Return [X, Y] of the center of cell containing provided text 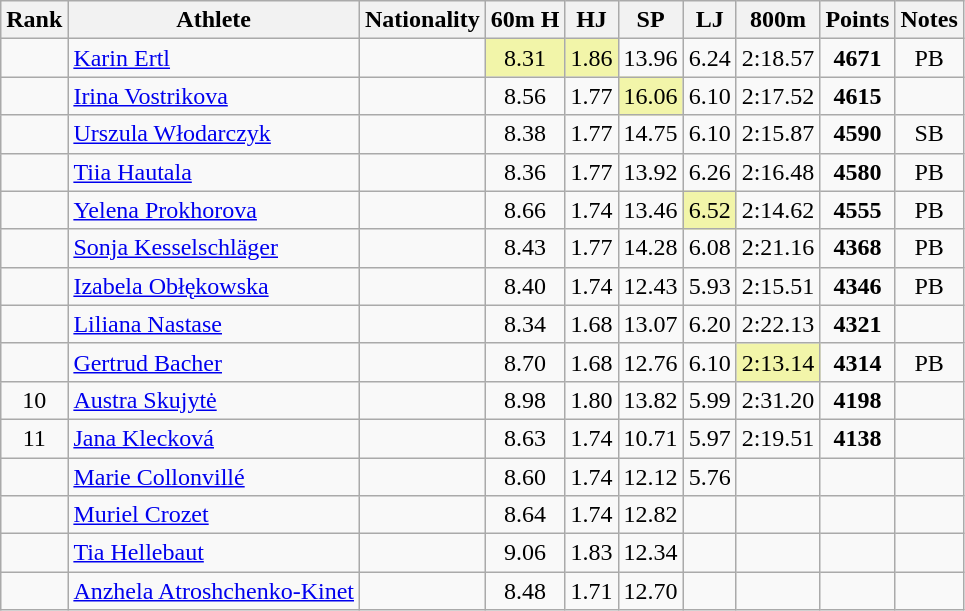
4590 [858, 134]
8.48 [525, 591]
2:13.14 [778, 362]
4138 [858, 438]
SB [929, 134]
12.82 [650, 515]
SP [650, 20]
12.70 [650, 591]
8.38 [525, 134]
8.63 [525, 438]
Karin Ertl [214, 58]
5.93 [710, 286]
4321 [858, 324]
Urszula Włodarczyk [214, 134]
8.70 [525, 362]
8.36 [525, 172]
8.98 [525, 400]
8.31 [525, 58]
6.24 [710, 58]
8.64 [525, 515]
12.12 [650, 477]
Muriel Crozet [214, 515]
Marie Collonvillé [214, 477]
Tia Hellebaut [214, 553]
Irina Vostrikova [214, 96]
6.08 [710, 248]
2:17.52 [778, 96]
4198 [858, 400]
LJ [710, 20]
4555 [858, 210]
1.71 [592, 591]
4346 [858, 286]
10 [34, 400]
Athlete [214, 20]
4615 [858, 96]
2:19.51 [778, 438]
6.26 [710, 172]
Notes [929, 20]
8.43 [525, 248]
Jana Klecková [214, 438]
8.56 [525, 96]
HJ [592, 20]
Tiia Hautala [214, 172]
12.34 [650, 553]
4368 [858, 248]
60m H [525, 20]
2:15.51 [778, 286]
Austra Skujytė [214, 400]
11 [34, 438]
Liliana Nastase [214, 324]
Points [858, 20]
2:31.20 [778, 400]
1.83 [592, 553]
9.06 [525, 553]
6.20 [710, 324]
Nationality [423, 20]
13.96 [650, 58]
2:21.16 [778, 248]
1.80 [592, 400]
2:16.48 [778, 172]
13.92 [650, 172]
13.82 [650, 400]
10.71 [650, 438]
Yelena Prokhorova [214, 210]
Gertrud Bacher [214, 362]
13.46 [650, 210]
8.60 [525, 477]
8.34 [525, 324]
8.40 [525, 286]
800m [778, 20]
12.76 [650, 362]
Izabela Obłękowska [214, 286]
5.99 [710, 400]
4580 [858, 172]
13.07 [650, 324]
2:14.62 [778, 210]
6.52 [710, 210]
Sonja Kesselschläger [214, 248]
1.86 [592, 58]
Anzhela Atroshchenko-Kinet [214, 591]
2:15.87 [778, 134]
4671 [858, 58]
4314 [858, 362]
14.75 [650, 134]
12.43 [650, 286]
Rank [34, 20]
16.06 [650, 96]
5.76 [710, 477]
2:22.13 [778, 324]
8.66 [525, 210]
2:18.57 [778, 58]
5.97 [710, 438]
14.28 [650, 248]
